Pinpoint the cell where the given text exists, returning its (X, Y) midpoint coordinate. 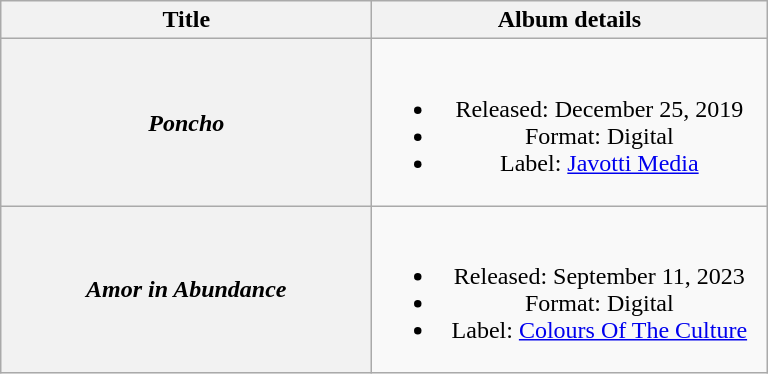
Amor in Abundance (186, 290)
Released: December 25, 2019Format: DigitalLabel: Javotti Media (570, 122)
Poncho (186, 122)
Title (186, 20)
Released: September 11, 2023Format: DigitalLabel: Colours Of The Culture (570, 290)
Album details (570, 20)
